For the text-containing cell, return its midpoint in (X, Y) coordinate format. 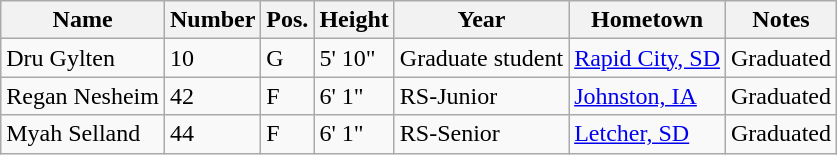
Notes (782, 20)
G (288, 58)
Johnston, IA (648, 96)
5' 10" (354, 58)
Letcher, SD (648, 134)
Height (354, 20)
Pos. (288, 20)
Rapid City, SD (648, 58)
44 (212, 134)
Name (83, 20)
Dru Gylten (83, 58)
Regan Nesheim (83, 96)
Year (481, 20)
Number (212, 20)
RS-Senior (481, 134)
42 (212, 96)
RS-Junior (481, 96)
Hometown (648, 20)
10 (212, 58)
Graduate student (481, 58)
Myah Selland (83, 134)
